For the text-containing cell, return its midpoint in (x, y) coordinate format. 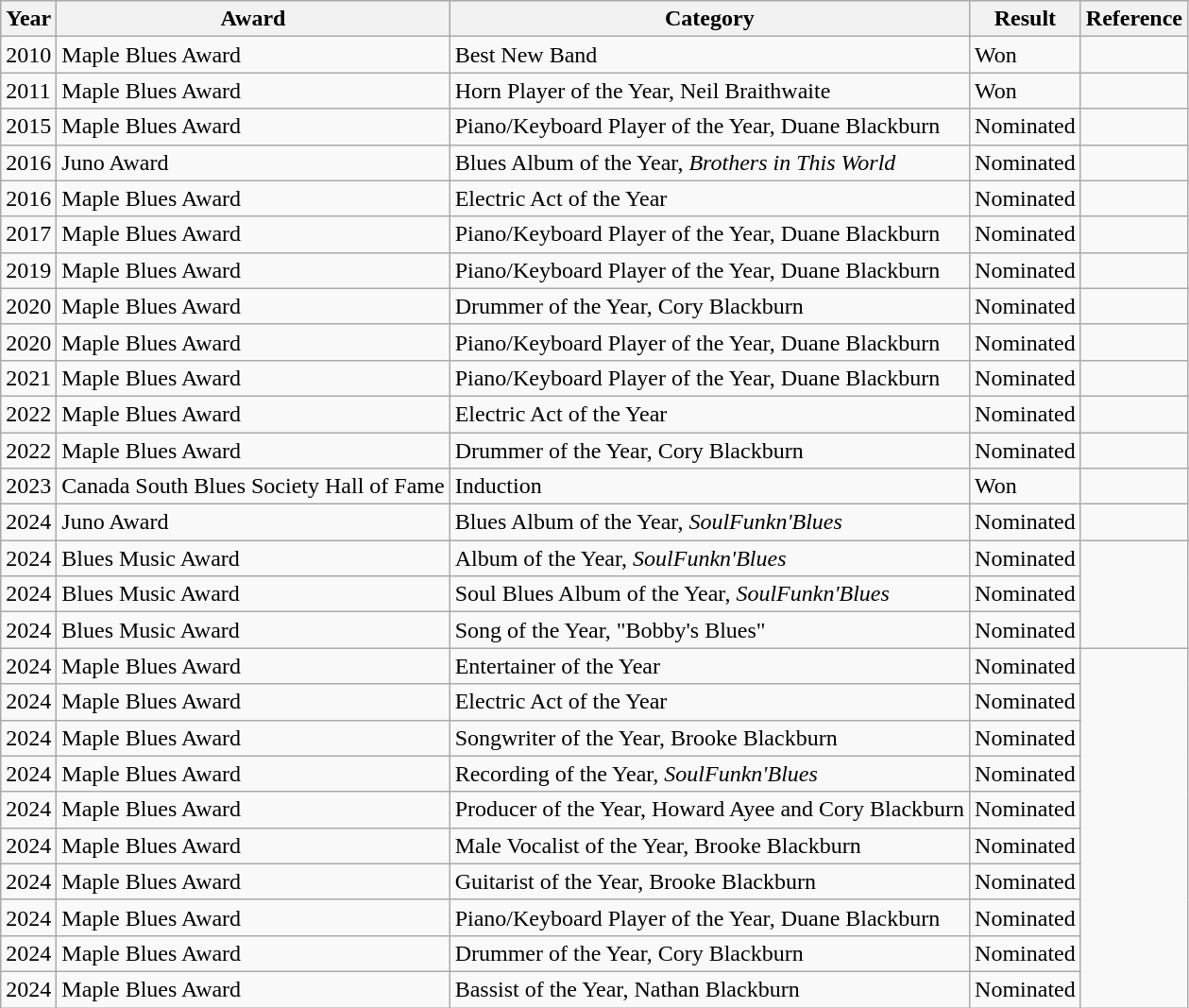
Best New Band (709, 55)
Recording of the Year, SoulFunkn'Blues (709, 774)
Result (1026, 19)
Guitarist of the Year, Brooke Blackburn (709, 881)
2017 (28, 234)
Blues Album of the Year, SoulFunkn'Blues (709, 522)
Reference (1133, 19)
Year (28, 19)
Category (709, 19)
Songwriter of the Year, Brooke Blackburn (709, 738)
2010 (28, 55)
Blues Album of the Year, Brothers in This World (709, 162)
Horn Player of the Year, Neil Braithwaite (709, 91)
Induction (709, 487)
2023 (28, 487)
Entertainer of the Year (709, 666)
2011 (28, 91)
Song of the Year, "Bobby's Blues" (709, 630)
Award (253, 19)
Male Vocalist of the Year, Brooke Blackburn (709, 846)
Producer of the Year, Howard Ayee and Cory Blackburn (709, 810)
Album of the Year, SoulFunkn'Blues (709, 558)
Canada South Blues Society Hall of Fame (253, 487)
2019 (28, 270)
2021 (28, 378)
Bassist of the Year, Nathan Blackburn (709, 989)
Soul Blues Album of the Year, SoulFunkn'Blues (709, 594)
2015 (28, 127)
